From the cell containing the given text, extract its center point as (x, y) coordinate. 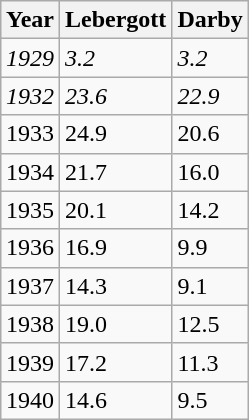
1938 (30, 324)
19.0 (115, 324)
23.6 (115, 96)
1935 (30, 210)
1932 (30, 96)
9.9 (210, 248)
16.9 (115, 248)
9.1 (210, 286)
Year (30, 20)
11.3 (210, 362)
20.1 (115, 210)
1933 (30, 134)
14.2 (210, 210)
14.6 (115, 400)
12.5 (210, 324)
1936 (30, 248)
1934 (30, 172)
Lebergott (115, 20)
Darby (210, 20)
20.6 (210, 134)
1939 (30, 362)
9.5 (210, 400)
1929 (30, 58)
1940 (30, 400)
22.9 (210, 96)
21.7 (115, 172)
1937 (30, 286)
17.2 (115, 362)
14.3 (115, 286)
24.9 (115, 134)
16.0 (210, 172)
